Return [X, Y] of the center of cell containing provided text 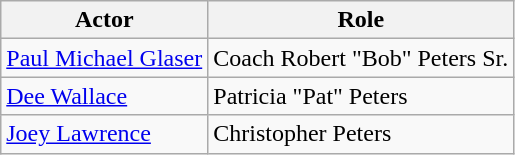
Dee Wallace [104, 96]
Christopher Peters [361, 134]
Patricia "Pat" Peters [361, 96]
Role [361, 20]
Actor [104, 20]
Paul Michael Glaser [104, 58]
Coach Robert "Bob" Peters Sr. [361, 58]
Joey Lawrence [104, 134]
